Capture the cell that displays the provided text and extract its (X, Y) central coordinate. 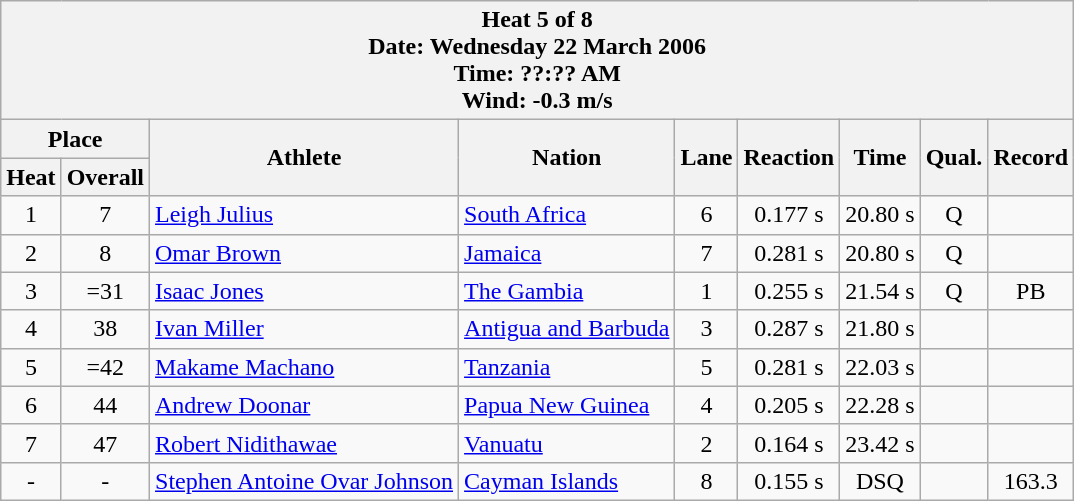
Heat 5 of 8 Date: Wednesday 22 March 2006 Time: ??:?? AM Wind: -0.3 m/s (538, 60)
Place (76, 139)
PB (1031, 291)
Lane (706, 158)
Record (1031, 158)
Heat (31, 177)
=31 (105, 291)
22.28 s (880, 405)
21.54 s (880, 291)
Ivan Miller (304, 329)
Time (880, 158)
38 (105, 329)
Cayman Islands (567, 481)
0.205 s (789, 405)
23.42 s (880, 443)
=42 (105, 367)
Papua New Guinea (567, 405)
44 (105, 405)
0.255 s (789, 291)
Qual. (954, 158)
DSQ (880, 481)
Athlete (304, 158)
Leigh Julius (304, 215)
47 (105, 443)
Isaac Jones (304, 291)
0.287 s (789, 329)
Robert Nidithawae (304, 443)
163.3 (1031, 481)
21.80 s (880, 329)
Reaction (789, 158)
0.155 s (789, 481)
22.03 s (880, 367)
Antigua and Barbuda (567, 329)
The Gambia (567, 291)
0.177 s (789, 215)
Jamaica (567, 253)
Tanzania (567, 367)
Vanuatu (567, 443)
Nation (567, 158)
South Africa (567, 215)
Omar Brown (304, 253)
Andrew Doonar (304, 405)
Overall (105, 177)
0.164 s (789, 443)
Stephen Antoine Ovar Johnson (304, 481)
Makame Machano (304, 367)
